Scan for the cell matching the given text and deliver its [X, Y] coordinate at center. 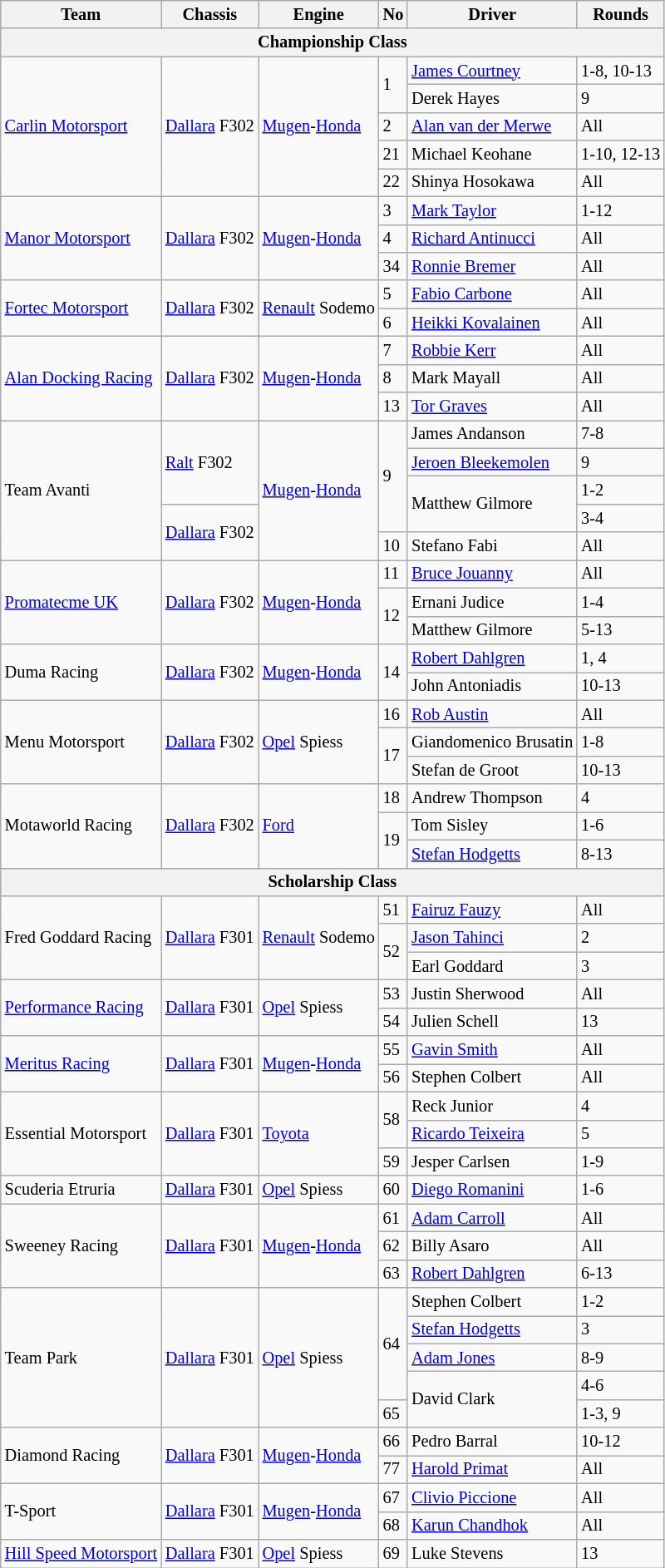
62 [394, 1245]
Manor Motorsport [81, 238]
34 [394, 266]
Scholarship Class [332, 882]
11 [394, 574]
Essential Motorsport [81, 1134]
Justin Sherwood [492, 994]
53 [394, 994]
Ronnie Bremer [492, 266]
77 [394, 1469]
16 [394, 714]
Alan Docking Racing [81, 377]
Stefano Fabi [492, 546]
66 [394, 1442]
Fred Goddard Racing [81, 938]
Adam Carroll [492, 1218]
Sweeney Racing [81, 1245]
Menu Motorsport [81, 742]
1-4 [620, 602]
Giandomenico Brusatin [492, 742]
8-13 [620, 854]
Ernani Judice [492, 602]
1-8, 10-13 [620, 71]
7 [394, 350]
59 [394, 1161]
Harold Primat [492, 1469]
4-6 [620, 1386]
James Andanson [492, 434]
Clivio Piccione [492, 1497]
Carlin Motorsport [81, 126]
Adam Jones [492, 1358]
Heikki Kovalainen [492, 323]
8-9 [620, 1358]
Diamond Racing [81, 1455]
Engine [319, 14]
1-8 [620, 742]
No [394, 14]
18 [394, 798]
Performance Racing [81, 1008]
T-Sport [81, 1511]
52 [394, 951]
Alan van der Merwe [492, 126]
Earl Goddard [492, 966]
54 [394, 1022]
James Courtney [492, 71]
Mark Taylor [492, 210]
Ford [319, 826]
Andrew Thompson [492, 798]
60 [394, 1190]
10 [394, 546]
Reck Junior [492, 1106]
Scuderia Etruria [81, 1190]
Duma Racing [81, 672]
Fairuz Fauzy [492, 910]
58 [394, 1119]
David Clark [492, 1400]
7-8 [620, 434]
17 [394, 755]
Motaworld Racing [81, 826]
65 [394, 1413]
12 [394, 615]
Diego Romanini [492, 1190]
Chassis [209, 14]
Rob Austin [492, 714]
Promatecme UK [81, 602]
10-12 [620, 1442]
Robbie Kerr [492, 350]
Meritus Racing [81, 1064]
21 [394, 155]
Derek Hayes [492, 98]
1-3, 9 [620, 1413]
Team [81, 14]
John Antoniadis [492, 686]
Bruce Jouanny [492, 574]
Rounds [620, 14]
Billy Asaro [492, 1245]
Fortec Motorsport [81, 308]
56 [394, 1077]
Tor Graves [492, 407]
Toyota [319, 1134]
Hill Speed Motorsport [81, 1553]
Ricardo Teixeira [492, 1134]
1-9 [620, 1161]
Karun Chandhok [492, 1526]
6-13 [620, 1274]
Gavin Smith [492, 1050]
Shinya Hosokawa [492, 182]
Fabio Carbone [492, 294]
Stefan de Groot [492, 770]
3-4 [620, 518]
Mark Mayall [492, 378]
51 [394, 910]
1 [394, 85]
19 [394, 840]
6 [394, 323]
Jason Tahinci [492, 938]
Julien Schell [492, 1022]
61 [394, 1218]
1-10, 12-13 [620, 155]
Team Avanti [81, 490]
Ralt F302 [209, 462]
Jeroen Bleekemolen [492, 462]
8 [394, 378]
Championship Class [332, 42]
Jesper Carlsen [492, 1161]
63 [394, 1274]
Driver [492, 14]
68 [394, 1526]
Luke Stevens [492, 1553]
14 [394, 672]
5-13 [620, 630]
Pedro Barral [492, 1442]
Richard Antinucci [492, 239]
Tom Sisley [492, 826]
64 [394, 1344]
Michael Keohane [492, 155]
67 [394, 1497]
1, 4 [620, 658]
Team Park [81, 1358]
1-12 [620, 210]
69 [394, 1553]
22 [394, 182]
55 [394, 1050]
